Pinpoint the cell where the given text exists, returning its (x, y) midpoint coordinate. 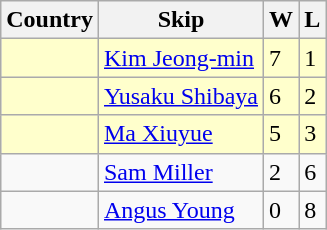
Yusaku Shibaya (180, 96)
Kim Jeong-min (180, 58)
Angus Young (180, 210)
Skip (180, 20)
8 (312, 210)
Sam Miller (180, 172)
7 (282, 58)
1 (312, 58)
0 (282, 210)
3 (312, 134)
Country (50, 20)
Ma Xiuyue (180, 134)
5 (282, 134)
L (312, 20)
W (282, 20)
